Pinpoint the cell where the given text exists, returning its [X, Y] midpoint coordinate. 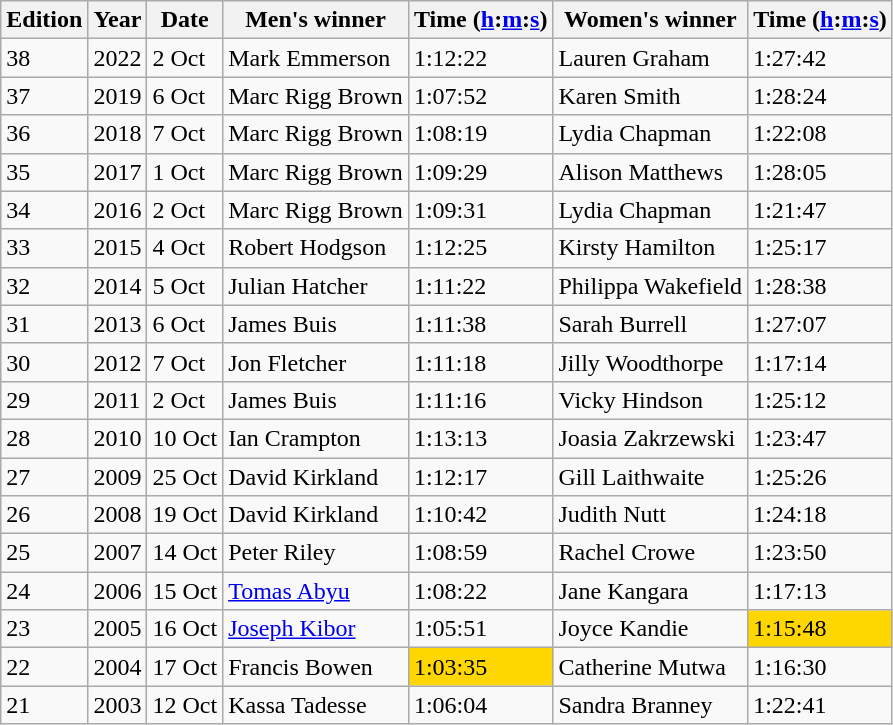
1:12:22 [480, 58]
Alison Matthews [650, 172]
16 Oct [185, 629]
21 [44, 705]
Catherine Mutwa [650, 667]
Karen Smith [650, 96]
35 [44, 172]
2004 [118, 667]
Joasia Zakrzewski [650, 438]
1:25:26 [820, 477]
2014 [118, 286]
2008 [118, 515]
Year [118, 20]
1:12:17 [480, 477]
2009 [118, 477]
1:28:24 [820, 96]
Jane Kangara [650, 591]
Judith Nutt [650, 515]
1:09:31 [480, 210]
1:25:17 [820, 248]
1:08:19 [480, 134]
1:23:47 [820, 438]
1:08:59 [480, 553]
33 [44, 248]
2010 [118, 438]
Vicky Hindson [650, 400]
1:09:29 [480, 172]
5 Oct [185, 286]
1:11:16 [480, 400]
1:28:05 [820, 172]
1:05:51 [480, 629]
2003 [118, 705]
24 [44, 591]
Jon Fletcher [316, 362]
Gill Laithwaite [650, 477]
Joseph Kibor [316, 629]
Edition [44, 20]
Joyce Kandie [650, 629]
14 Oct [185, 553]
1:28:38 [820, 286]
Mark Emmerson [316, 58]
1:11:38 [480, 324]
29 [44, 400]
1:27:42 [820, 58]
1:27:07 [820, 324]
2016 [118, 210]
2013 [118, 324]
Rachel Crowe [650, 553]
25 [44, 553]
22 [44, 667]
30 [44, 362]
28 [44, 438]
1:15:48 [820, 629]
34 [44, 210]
2007 [118, 553]
1:12:25 [480, 248]
27 [44, 477]
37 [44, 96]
23 [44, 629]
Robert Hodgson [316, 248]
2019 [118, 96]
1:25:12 [820, 400]
Ian Crampton [316, 438]
Kassa Tadesse [316, 705]
2012 [118, 362]
1:23:50 [820, 553]
2015 [118, 248]
32 [44, 286]
1:11:18 [480, 362]
25 Oct [185, 477]
1:10:42 [480, 515]
2011 [118, 400]
1:11:22 [480, 286]
26 [44, 515]
Women's winner [650, 20]
1:17:14 [820, 362]
1:21:47 [820, 210]
Francis Bowen [316, 667]
Men's winner [316, 20]
1:17:13 [820, 591]
2022 [118, 58]
1:06:04 [480, 705]
Peter Riley [316, 553]
Date [185, 20]
1:13:13 [480, 438]
31 [44, 324]
10 Oct [185, 438]
15 Oct [185, 591]
1 Oct [185, 172]
1:22:08 [820, 134]
1:08:22 [480, 591]
Jilly Woodthorpe [650, 362]
Sarah Burrell [650, 324]
1:03:35 [480, 667]
4 Oct [185, 248]
1:07:52 [480, 96]
1:24:18 [820, 515]
2006 [118, 591]
Lauren Graham [650, 58]
Philippa Wakefield [650, 286]
12 Oct [185, 705]
2005 [118, 629]
Sandra Branney [650, 705]
1:16:30 [820, 667]
1:22:41 [820, 705]
19 Oct [185, 515]
2017 [118, 172]
Tomas Abyu [316, 591]
38 [44, 58]
2018 [118, 134]
Julian Hatcher [316, 286]
17 Oct [185, 667]
36 [44, 134]
Kirsty Hamilton [650, 248]
